Determine the (x, y) coordinate at the center of the cell enclosing the given text.  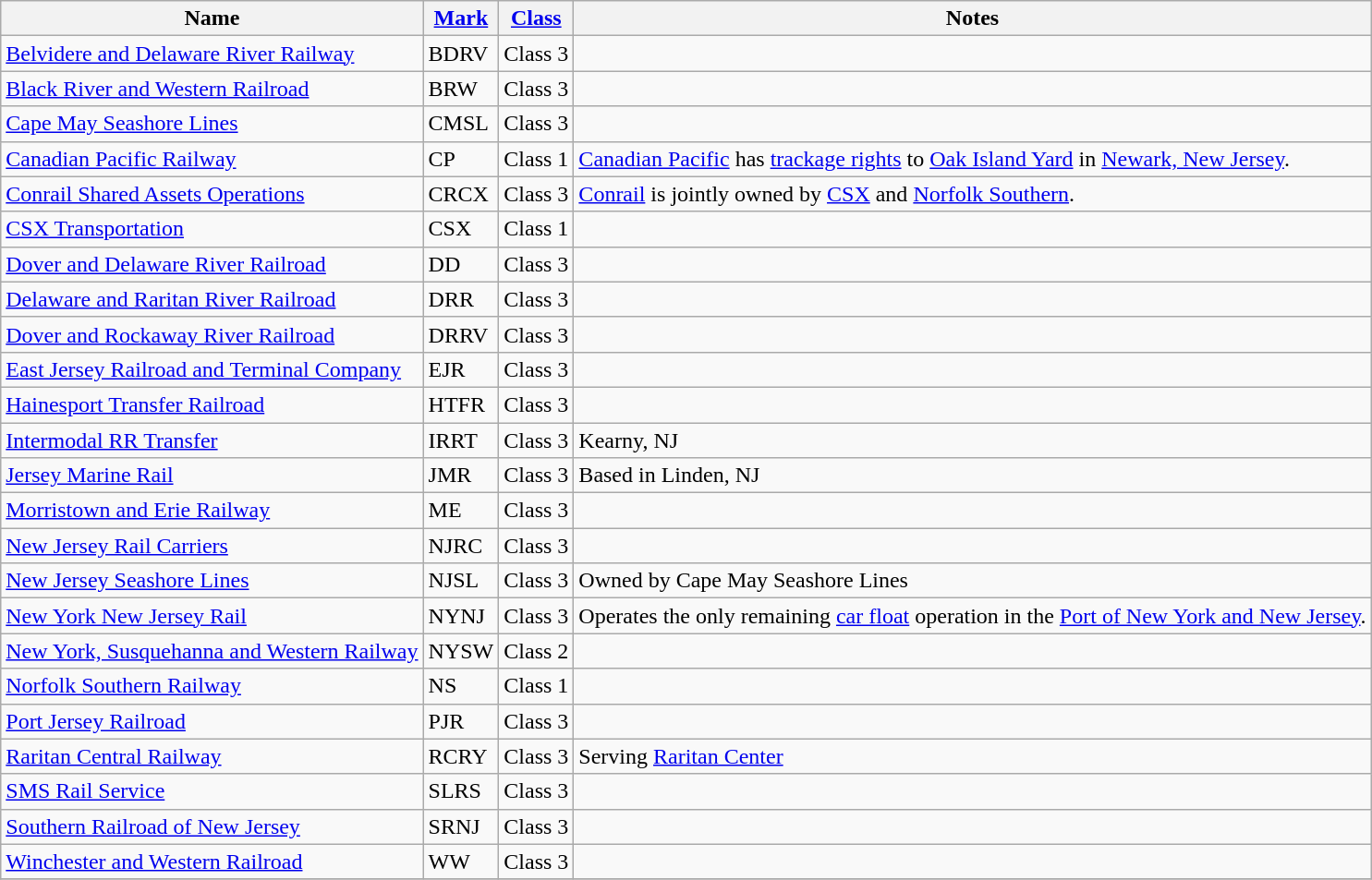
Dover and Delaware River Railroad (212, 264)
Conrail is jointly owned by CSX and Norfolk Southern. (972, 194)
Class (536, 18)
IRRT (461, 440)
Mark (461, 18)
SRNJ (461, 826)
Dover and Rockaway River Railroad (212, 334)
Owned by Cape May Seashore Lines (972, 581)
NS (461, 686)
Black River and Western Railroad (212, 89)
Delaware and Raritan River Railroad (212, 299)
SMS Rail Service (212, 791)
RCRY (461, 756)
East Jersey Railroad and Terminal Company (212, 369)
CSX (461, 229)
NYNJ (461, 616)
Belvidere and Delaware River Railway (212, 54)
BRW (461, 89)
DRRV (461, 334)
Winchester and Western Railroad (212, 862)
ME (461, 511)
Kearny, NJ (972, 440)
Morristown and Erie Railway (212, 511)
New York, Susquehanna and Western Railway (212, 651)
NJSL (461, 581)
Jersey Marine Rail (212, 476)
Raritan Central Railway (212, 756)
CMSL (461, 124)
Name (212, 18)
PJR (461, 721)
NJRC (461, 546)
Notes (972, 18)
CRCX (461, 194)
Class 2 (536, 651)
Canadian Pacific has trackage rights to Oak Island Yard in Newark, New Jersey. (972, 159)
Port Jersey Railroad (212, 721)
WW (461, 862)
CSX Transportation (212, 229)
Southern Railroad of New Jersey (212, 826)
EJR (461, 369)
SLRS (461, 791)
DD (461, 264)
Serving Raritan Center (972, 756)
CP (461, 159)
Conrail Shared Assets Operations (212, 194)
Cape May Seashore Lines (212, 124)
Operates the only remaining car float operation in the Port of New York and New Jersey. (972, 616)
New Jersey Seashore Lines (212, 581)
Canadian Pacific Railway (212, 159)
Based in Linden, NJ (972, 476)
BDRV (461, 54)
New York New Jersey Rail (212, 616)
DRR (461, 299)
NYSW (461, 651)
New Jersey Rail Carriers (212, 546)
Intermodal RR Transfer (212, 440)
HTFR (461, 404)
Norfolk Southern Railway (212, 686)
JMR (461, 476)
Hainesport Transfer Railroad (212, 404)
